Provide the (x, y) coordinate of the cell's center where the given text is located.  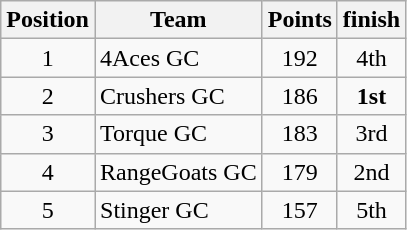
RangeGoats GC (178, 172)
4 (48, 172)
157 (300, 210)
Crushers GC (178, 96)
Points (300, 20)
4Aces GC (178, 58)
Position (48, 20)
2nd (371, 172)
Stinger GC (178, 210)
2 (48, 96)
3rd (371, 134)
186 (300, 96)
1st (371, 96)
1 (48, 58)
Torque GC (178, 134)
4th (371, 58)
finish (371, 20)
3 (48, 134)
192 (300, 58)
183 (300, 134)
5th (371, 210)
Team (178, 20)
5 (48, 210)
179 (300, 172)
